Extract the (X, Y) coordinate from the center of the cell holding the provided text.  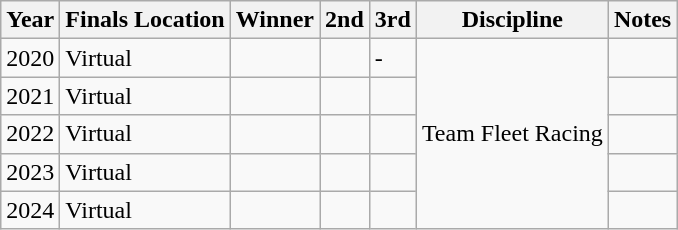
Team Fleet Racing (512, 134)
Finals Location (145, 20)
2023 (30, 172)
2024 (30, 210)
2020 (30, 58)
Year (30, 20)
Discipline (512, 20)
3rd (392, 20)
2022 (30, 134)
2nd (345, 20)
Winner (274, 20)
Notes (642, 20)
- (392, 58)
2021 (30, 96)
